Find where the given text appears and provide that cell's center as (X, Y) coordinate. 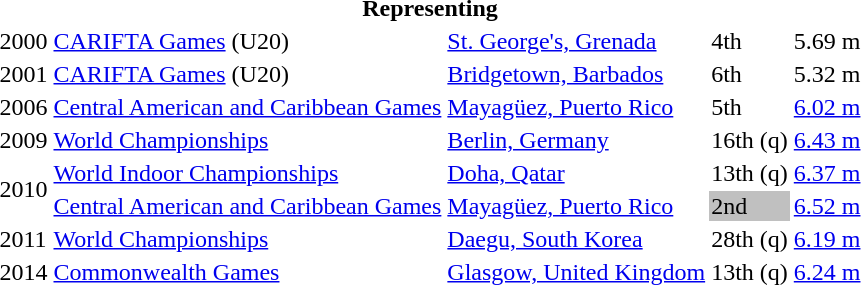
13th (q) (750, 173)
5th (750, 107)
Daegu, South Korea (576, 239)
28th (q) (750, 239)
St. George's, Grenada (576, 41)
Bridgetown, Barbados (576, 74)
2nd (750, 206)
16th (q) (750, 140)
World Indoor Championships (248, 173)
4th (750, 41)
Berlin, Germany (576, 140)
Doha, Qatar (576, 173)
6th (750, 74)
